Provide the [x, y] coordinate of the cell's center where the given text is located.  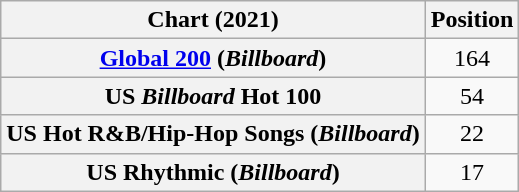
Global 200 (Billboard) [213, 58]
Position [472, 20]
22 [472, 134]
US Rhythmic (Billboard) [213, 172]
164 [472, 58]
17 [472, 172]
US Hot R&B/Hip-Hop Songs (Billboard) [213, 134]
US Billboard Hot 100 [213, 96]
54 [472, 96]
Chart (2021) [213, 20]
